Pinpoint the cell where the given text exists, returning its (X, Y) midpoint coordinate. 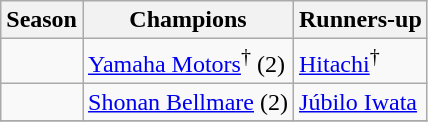
Júbilo Iwata (361, 102)
Champions (188, 20)
Runners-up (361, 20)
Yamaha Motors† (2) (188, 62)
Shonan Bellmare (2) (188, 102)
Hitachi† (361, 62)
Season (42, 20)
